Output the (X, Y) coordinate of the center of the cell containing the given text.  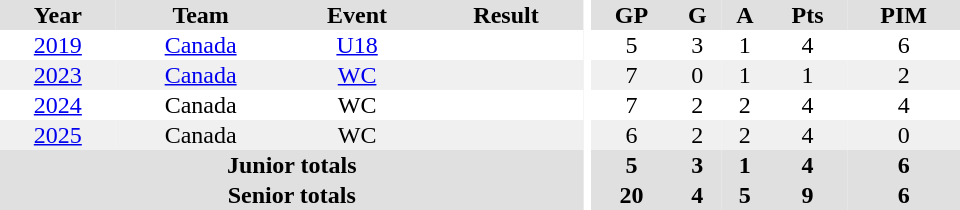
G (698, 15)
Result (506, 15)
GP (631, 15)
Senior totals (292, 195)
Event (358, 15)
2025 (58, 135)
Year (58, 15)
20 (631, 195)
9 (808, 195)
2023 (58, 75)
A (745, 15)
U18 (358, 45)
Pts (808, 15)
Team (201, 15)
Junior totals (292, 165)
PIM (904, 15)
2024 (58, 105)
2019 (58, 45)
